From the cell containing the given text, extract its center point as [x, y] coordinate. 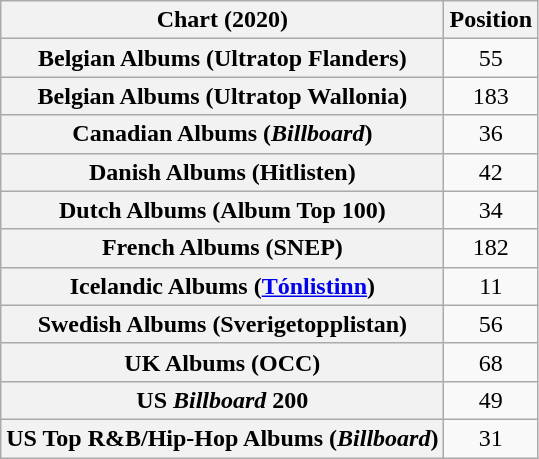
French Albums (SNEP) [222, 248]
11 [491, 286]
US Top R&B/Hip-Hop Albums (Billboard) [222, 438]
Position [491, 20]
49 [491, 400]
Dutch Albums (Album Top 100) [222, 210]
Belgian Albums (Ultratop Wallonia) [222, 96]
31 [491, 438]
36 [491, 134]
183 [491, 96]
UK Albums (OCC) [222, 362]
34 [491, 210]
Swedish Albums (Sverigetopplistan) [222, 324]
Canadian Albums (Billboard) [222, 134]
42 [491, 172]
55 [491, 58]
Belgian Albums (Ultratop Flanders) [222, 58]
US Billboard 200 [222, 400]
Chart (2020) [222, 20]
68 [491, 362]
182 [491, 248]
56 [491, 324]
Icelandic Albums (Tónlistinn) [222, 286]
Danish Albums (Hitlisten) [222, 172]
